Scan for the cell matching the given text and deliver its [X, Y] coordinate at center. 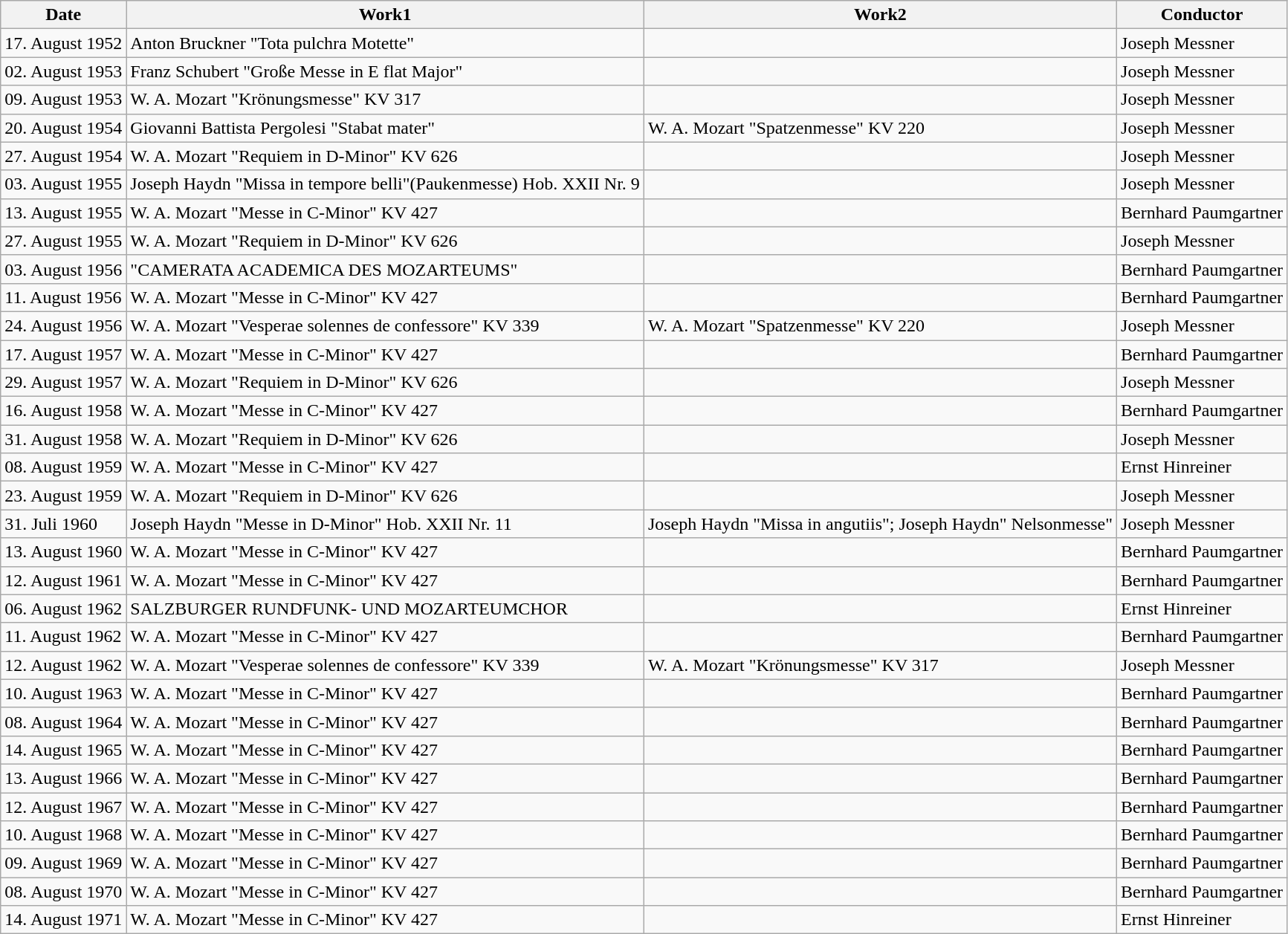
24. August 1956 [64, 325]
Work1 [385, 15]
02. August 1953 [64, 71]
12. August 1967 [64, 806]
Work2 [880, 15]
Joseph Haydn "Missa in angutiis"; Joseph Haydn" Nelsonmesse" [880, 524]
08. August 1970 [64, 892]
11. August 1956 [64, 297]
Date [64, 15]
14. August 1971 [64, 920]
06. August 1962 [64, 609]
31. August 1958 [64, 439]
11. August 1962 [64, 637]
03. August 1956 [64, 269]
Franz Schubert "Große Messe in E flat Major" [385, 71]
09. August 1969 [64, 863]
09. August 1953 [64, 100]
13. August 1960 [64, 552]
Conductor [1203, 15]
Joseph Haydn "Messe in D-Minor" Hob. XXII Nr. 11 [385, 524]
12. August 1962 [64, 665]
12. August 1961 [64, 580]
10. August 1968 [64, 835]
27. August 1955 [64, 241]
23. August 1959 [64, 496]
20. August 1954 [64, 128]
31. Juli 1960 [64, 524]
13. August 1955 [64, 213]
08. August 1959 [64, 467]
27. August 1954 [64, 156]
10. August 1963 [64, 693]
17. August 1952 [64, 43]
Giovanni Battista Pergolesi "Stabat mater" [385, 128]
03. August 1955 [64, 184]
SALZBURGER RUNDFUNK- UND MOZARTEUMCHOR [385, 609]
16. August 1958 [64, 411]
14. August 1965 [64, 750]
29. August 1957 [64, 383]
Joseph Haydn "Missa in tempore belli"(Paukenmesse) Hob. XXII Nr. 9 [385, 184]
Anton Bruckner "Tota pulchra Motette" [385, 43]
08. August 1964 [64, 721]
13. August 1966 [64, 778]
"CAMERATA ACADEMICA DES MOZARTEUMS" [385, 269]
17. August 1957 [64, 354]
